Search for the cell housing the specified text and yield its (x, y) center coordinate. 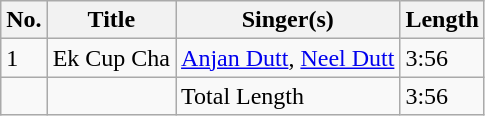
Ek Cup Cha (111, 58)
1 (24, 58)
Total Length (288, 96)
Length (442, 20)
Singer(s) (288, 20)
Anjan Dutt, Neel Dutt (288, 58)
Title (111, 20)
No. (24, 20)
